Return the (X, Y) coordinate for the center point of the cell that contains the specified text.  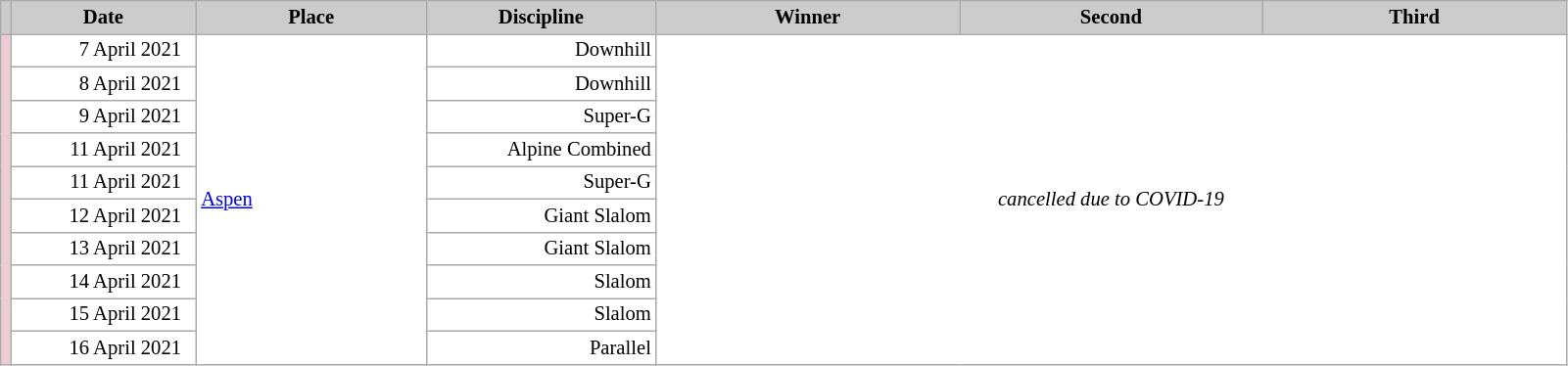
15 April 2021 (103, 314)
Alpine Combined (541, 150)
7 April 2021 (103, 50)
Third (1414, 17)
13 April 2021 (103, 249)
Winner (808, 17)
Date (103, 17)
Place (311, 17)
Parallel (541, 347)
16 April 2021 (103, 347)
8 April 2021 (103, 83)
Aspen (311, 199)
14 April 2021 (103, 281)
9 April 2021 (103, 116)
12 April 2021 (103, 215)
Second (1112, 17)
cancelled due to COVID-19 (1111, 199)
Discipline (541, 17)
